Provide the [X, Y] coordinate of the cell's center where the given text is located.  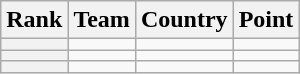
Team [102, 20]
Rank [34, 20]
Country [184, 20]
Point [266, 20]
